Capture the cell that displays the provided text and extract its [x, y] central coordinate. 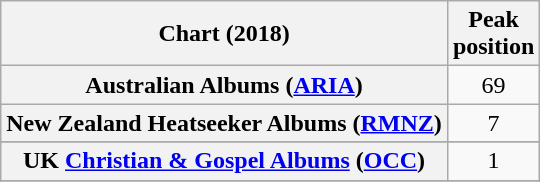
UK Christian & Gospel Albums (OCC) [224, 161]
Australian Albums (ARIA) [224, 85]
Chart (2018) [224, 34]
69 [493, 85]
New Zealand Heatseeker Albums (RMNZ) [224, 123]
1 [493, 161]
7 [493, 123]
Peak position [493, 34]
